For the text-containing cell, return its midpoint in [x, y] coordinate format. 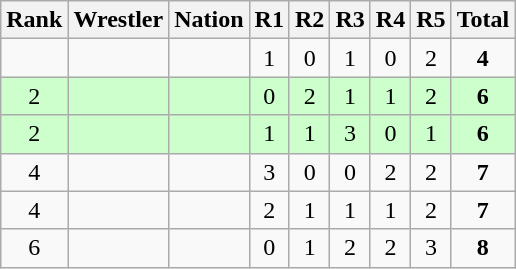
R2 [309, 20]
8 [483, 248]
R3 [350, 20]
R1 [269, 20]
R5 [431, 20]
Nation [209, 20]
R4 [390, 20]
Total [483, 20]
Wrestler [118, 20]
Rank [34, 20]
